Scan for the cell matching the given text and deliver its (X, Y) coordinate at center. 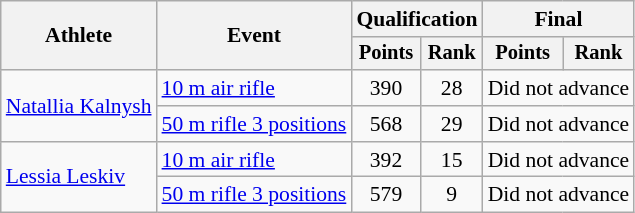
Athlete (79, 36)
390 (386, 88)
Event (254, 36)
579 (386, 195)
Qualification (416, 19)
Final (559, 19)
9 (452, 195)
29 (452, 124)
28 (452, 88)
Lessia Leskiv (79, 178)
568 (386, 124)
15 (452, 160)
Natallia Kalnysh (79, 106)
392 (386, 160)
